Extract the (X, Y) coordinate from the center of the cell holding the provided text.  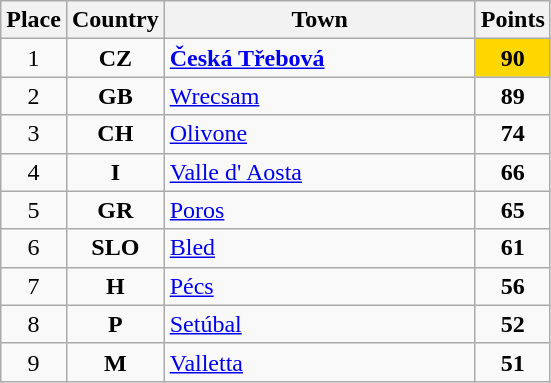
2 (34, 96)
7 (34, 286)
52 (512, 324)
6 (34, 248)
SLO (115, 248)
Country (115, 20)
GB (115, 96)
Setúbal (320, 324)
4 (34, 172)
CZ (115, 58)
56 (512, 286)
66 (512, 172)
Česká Třebová (320, 58)
Wrecsam (320, 96)
CH (115, 134)
P (115, 324)
Valletta (320, 362)
Olivone (320, 134)
Poros (320, 210)
89 (512, 96)
Pécs (320, 286)
8 (34, 324)
M (115, 362)
9 (34, 362)
90 (512, 58)
5 (34, 210)
Town (320, 20)
74 (512, 134)
Points (512, 20)
61 (512, 248)
Valle d' Aosta (320, 172)
Bled (320, 248)
GR (115, 210)
I (115, 172)
65 (512, 210)
Place (34, 20)
3 (34, 134)
51 (512, 362)
1 (34, 58)
H (115, 286)
